Find where the given text appears and provide that cell's center as (x, y) coordinate. 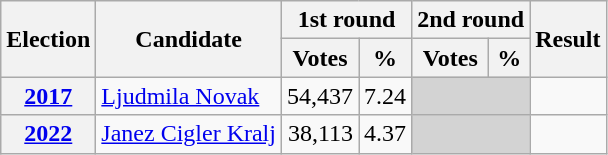
1st round (346, 20)
2022 (48, 134)
Result (568, 39)
38,113 (320, 134)
2nd round (471, 20)
Election (48, 39)
54,437 (320, 96)
Candidate (189, 39)
7.24 (386, 96)
4.37 (386, 134)
2017 (48, 96)
Ljudmila Novak (189, 96)
Janez Cigler Kralj (189, 134)
